Output the (x, y) coordinate of the center of the cell containing the given text.  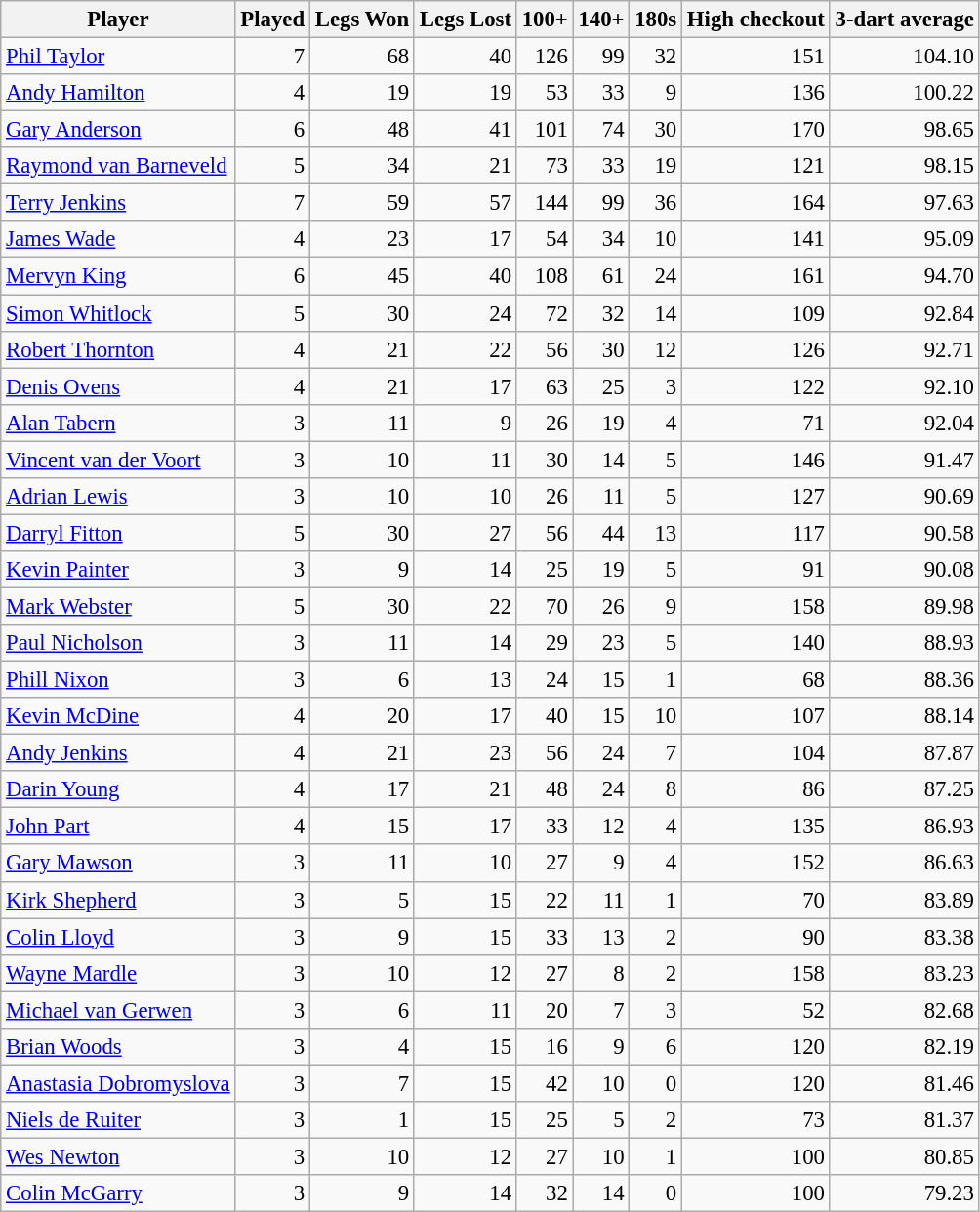
Kevin Painter (118, 570)
Mervyn King (118, 276)
Alan Tabern (118, 423)
121 (756, 166)
James Wade (118, 239)
90.58 (904, 533)
45 (361, 276)
86.93 (904, 827)
Mark Webster (118, 606)
57 (465, 203)
Wayne Mardle (118, 973)
53 (545, 93)
141 (756, 239)
170 (756, 130)
Paul Nicholson (118, 643)
Adrian Lewis (118, 497)
Phil Taylor (118, 57)
90.69 (904, 497)
Darin Young (118, 789)
63 (545, 386)
92.10 (904, 386)
Wes Newton (118, 1156)
151 (756, 57)
89.98 (904, 606)
104.10 (904, 57)
92.71 (904, 349)
140 (756, 643)
Legs Lost (465, 20)
Denis Ovens (118, 386)
87.87 (904, 753)
98.65 (904, 130)
88.14 (904, 716)
83.89 (904, 900)
Terry Jenkins (118, 203)
80.85 (904, 1156)
88.36 (904, 680)
52 (756, 1010)
Gary Anderson (118, 130)
3-dart average (904, 20)
44 (601, 533)
79.23 (904, 1193)
146 (756, 460)
108 (545, 276)
High checkout (756, 20)
42 (545, 1083)
Andy Hamilton (118, 93)
101 (545, 130)
54 (545, 239)
88.93 (904, 643)
Niels de Ruiter (118, 1120)
Michael van Gerwen (118, 1010)
Phill Nixon (118, 680)
Colin McGarry (118, 1193)
Darryl Fitton (118, 533)
John Part (118, 827)
104 (756, 753)
164 (756, 203)
136 (756, 93)
135 (756, 827)
Anastasia Dobromyslova (118, 1083)
Andy Jenkins (118, 753)
122 (756, 386)
92.84 (904, 313)
Legs Won (361, 20)
Player (118, 20)
86 (756, 789)
86.63 (904, 864)
109 (756, 313)
91 (756, 570)
90 (756, 937)
117 (756, 533)
92.04 (904, 423)
Raymond van Barneveld (118, 166)
97.63 (904, 203)
94.70 (904, 276)
Robert Thornton (118, 349)
Kirk Shepherd (118, 900)
81.37 (904, 1120)
59 (361, 203)
71 (756, 423)
61 (601, 276)
Kevin McDine (118, 716)
41 (465, 130)
82.68 (904, 1010)
Played (272, 20)
140+ (601, 20)
152 (756, 864)
16 (545, 1047)
36 (656, 203)
90.08 (904, 570)
Vincent van der Voort (118, 460)
81.46 (904, 1083)
74 (601, 130)
100.22 (904, 93)
127 (756, 497)
82.19 (904, 1047)
107 (756, 716)
Gary Mawson (118, 864)
180s (656, 20)
144 (545, 203)
91.47 (904, 460)
87.25 (904, 789)
95.09 (904, 239)
100+ (545, 20)
Brian Woods (118, 1047)
161 (756, 276)
98.15 (904, 166)
83.38 (904, 937)
Colin Lloyd (118, 937)
72 (545, 313)
83.23 (904, 973)
Simon Whitlock (118, 313)
29 (545, 643)
